From the cell containing the given text, extract its center point as [x, y] coordinate. 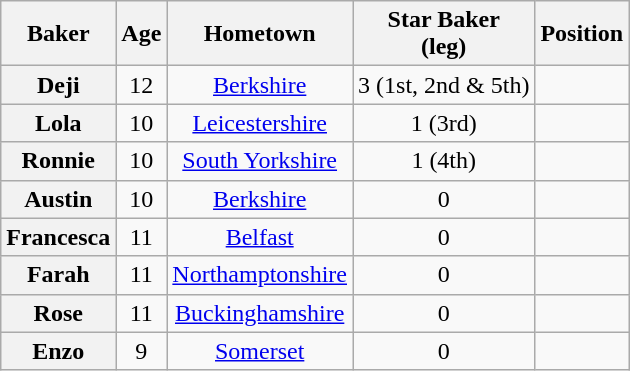
Age [142, 34]
Star Baker(leg) [444, 34]
Lola [58, 123]
Baker [58, 34]
Enzo [58, 351]
Northamptonshire [260, 275]
Hometown [260, 34]
1 (4th) [444, 161]
3 (1st, 2nd & 5th) [444, 85]
Ronnie [58, 161]
Leicestershire [260, 123]
Rose [58, 313]
Farah [58, 275]
12 [142, 85]
Somerset [260, 351]
9 [142, 351]
Austin [58, 199]
Position [582, 34]
Francesca [58, 237]
South Yorkshire [260, 161]
Belfast [260, 237]
1 (3rd) [444, 123]
Buckinghamshire [260, 313]
Deji [58, 85]
